From the cell containing the given text, extract its center point as (X, Y) coordinate. 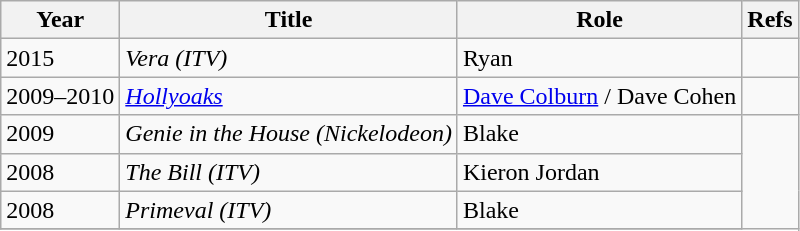
Dave Colburn / Dave Cohen (599, 96)
Year (60, 20)
Role (599, 20)
2015 (60, 58)
Vera (ITV) (289, 58)
Refs (770, 20)
Primeval (ITV) (289, 210)
2009–2010 (60, 96)
Hollyoaks (289, 96)
Genie in the House (Nickelodeon) (289, 134)
The Bill (ITV) (289, 172)
Ryan (599, 58)
2009 (60, 134)
Title (289, 20)
Kieron Jordan (599, 172)
